For the text-containing cell, return its midpoint in (X, Y) coordinate format. 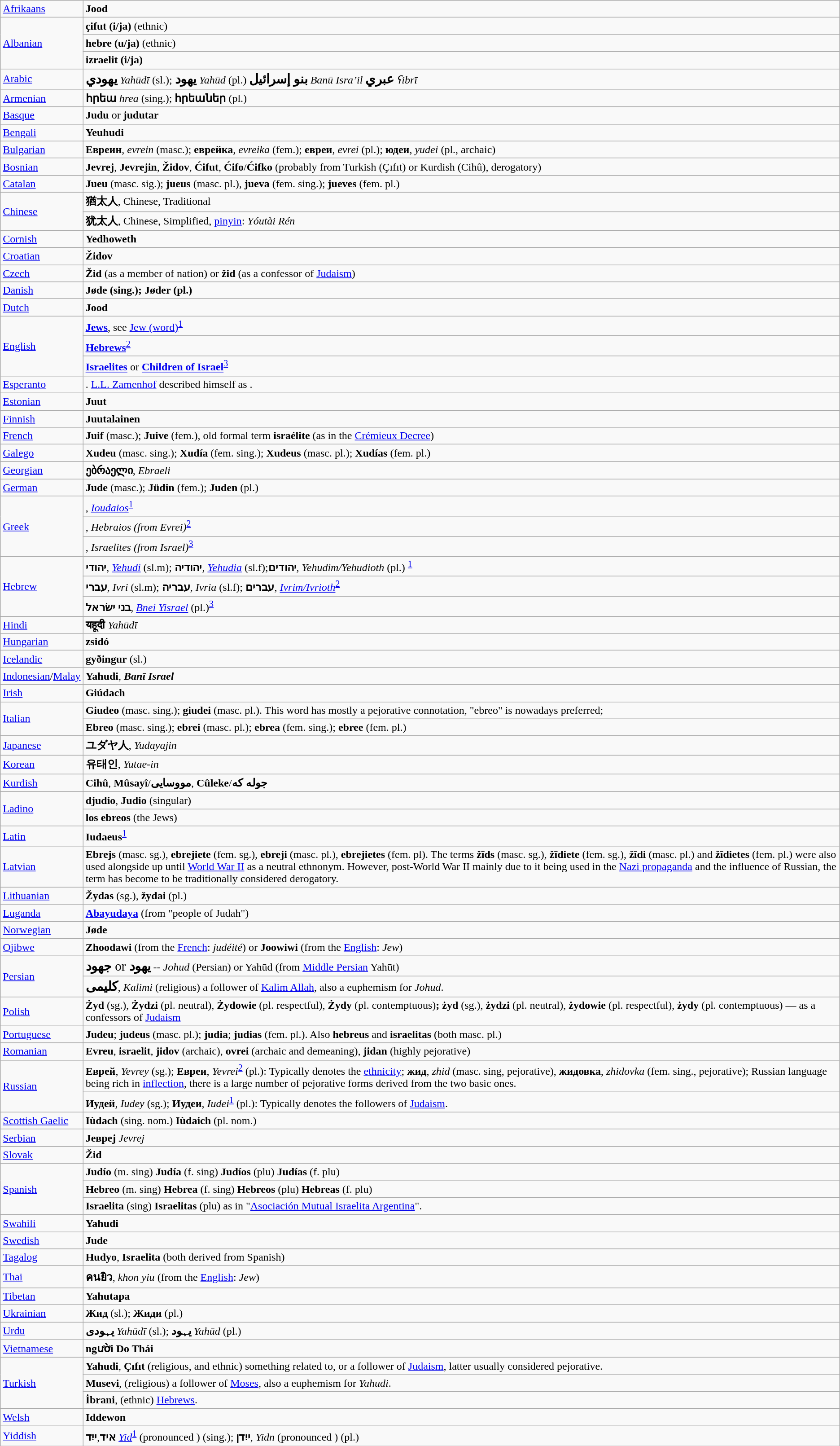
Juutalainen (461, 419)
يهودي Yahūdī (sl.); يهود Yahūd (pl.) بنو إسرائيل Banū Isra’il عبري ʕibrī (461, 79)
Hebrews2 (461, 346)
Giúdach (461, 693)
Iudaeus1 (461, 836)
Japanese (42, 745)
犹太人, Chinese, Simplified, pinyin: Yóutài Rén (461, 221)
Juut (461, 402)
Cornish (42, 239)
Židov (461, 256)
איד,ייִד Yid1 (pronounced ) (sing.); ייִדן, Yidn (pronounced ) (pl.) (461, 1436)
Bosnian (42, 167)
German (42, 488)
Latvian (42, 867)
. L.L. Zamenhof described himself as . (461, 385)
Yiddish (42, 1436)
Yahudi (461, 1223)
Iùdach (sing. nom.) Iùdaich (pl. nom.) (461, 1121)
los ebreos (the Jews) (461, 817)
Luganda (42, 913)
người Do Thái (461, 1349)
Jude (461, 1240)
עברי, Ivri (sl.m); עבריה, Ivria (sl.f); עברים, Ivrim/Ivrioth2 (461, 586)
Yeuhudi (461, 132)
Arabic (42, 79)
Serbian (42, 1138)
Judu or judutar (461, 115)
Žid (as a member of nation) or žid (as a confessor of Judaism) (461, 273)
, Israelites (from Israel)3 (461, 547)
Esperanto (42, 385)
Kurdish (42, 783)
Jude (masc.); Jüdin (fem.); Juden (pl.) (461, 488)
Giudeo (masc. sing.); giudei (masc. pl.). This word has mostly a pejorative connotation, "ebreo" is nowadays preferred; (461, 710)
猶太人, Chinese, Traditional (461, 202)
Žid (461, 1155)
հրեա hrea (sing.); հրեաներ (pl.) (461, 98)
Danish (42, 290)
Jøde (sing.); Jøder (pl.) (461, 290)
Korean (42, 765)
کلیمی, Kalimi (religious) a follower of Kalim Allah, also a euphemism for Johud. (461, 986)
Tagalog (42, 1257)
Евреин, evrein (masc.); еврейка, evreika (fem.); евреи, evrei (pl.); юдеи, yudei (pl., archaic) (461, 149)
คนยิว, khon yiu (from the English: Jew) (461, 1277)
Iddewon (461, 1417)
Jews, see Jew (word)1 (461, 326)
Jøde (461, 930)
Croatian (42, 256)
Vietnamese (42, 1349)
Israelita (sing) Israelitas (plu) as in "Asociación Mutual Israelita Argentina". (461, 1206)
Lithuanian (42, 896)
ებრაელი, Ebraeli (461, 470)
Bengali (42, 132)
جهود or يهود -- Johud (Persian) or Yahūd (from Middle Persian Yahūt) (461, 966)
Scottish Gaelic (42, 1121)
Thai (42, 1277)
zsidó (461, 642)
Urdu (42, 1331)
Persian (42, 976)
Indonesian/Malay (42, 676)
hebre (u/ja) (ethnic) (461, 43)
Ukrainian (42, 1314)
Catalan (42, 184)
çifut (i/ja) (ethnic) (461, 26)
Жид (sl.); Жиди (pl.) (461, 1314)
Norwegian (42, 930)
Evreu, israelit, jidov (archaic), ovrei (archaic and demeaning), jidan (highly pejorative) (461, 1051)
Ladino (42, 809)
Slovak (42, 1155)
Irish (42, 693)
Greek (42, 526)
Armenian (42, 98)
Yahudi, Banī Israel (461, 676)
Jueu (masc. sig.); jueus (masc. pl.), jueva (fem. sing.); jueves (fem. pl.) (461, 184)
Galego (42, 453)
유태인, Yutae-in (461, 765)
gyðingur (sl.) (461, 659)
בני ישׂראל, Bnei Yisrael (pl.)3 (461, 606)
French (42, 436)
Yahudi, Çıfıt (religious, and ethnic) something related to, or a follower of Judaism, latter usually considered pejorative. (461, 1366)
Hebrew (42, 586)
Hungarian (42, 642)
Jevrej, Jevrejin, Židov, Ćifut, Ćifo/Ćifko (probably from Turkish (Çıfıt) or Kurdish (Cihû), derogatory) (461, 167)
Swedish (42, 1240)
Finnish (42, 419)
Hebreo (m. sing) Hebrea (f. sing) Hebreos (plu) Hebreas (f. plu) (461, 1189)
Judeu; judeus (masc. pl.); judia; judias (fem. pl.). Also hebreus and israelitas (both masc. pl.) (461, 1034)
, Hebraios (from Evrei)2 (461, 526)
Ebreo (masc. sing.); ebrei (masc. pl.); ebrea (fem. sing.); ebree (fem. pl.) (461, 727)
Israelites or Children of Israel3 (461, 366)
Dutch (42, 308)
Welsh (42, 1417)
یہودی Yahūdī (sl.); یہود Yahūd (pl.) (461, 1331)
Albanian (42, 43)
Јевреј Jevrej (461, 1138)
Turkish (42, 1383)
Latin (42, 836)
Basque (42, 115)
Yedhoweth (461, 239)
Judío (m. sing) Judía (f. sing) Judíos (plu) Judías (f. plu) (461, 1172)
Romanian (42, 1051)
Musevi, (religious) a follower of Moses, also a euphemism for Yahudi. (461, 1383)
Zhoodawi (from the French: judéité) or Joowiwi (from the English: Jew) (461, 947)
Russian (42, 1086)
Bulgarian (42, 149)
यहूदी Yahūdī (461, 625)
İbrani, (ethnic) Hebrews. (461, 1400)
Yahutapa (461, 1296)
Afrikaans (42, 9)
Italian (42, 719)
Polish (42, 1011)
Hudyo, Israelita (both derived from Spanish) (461, 1257)
Xudeu (masc. sing.); Xudía (fem. sing.); Xudeus (masc. pl.); Xudías (fem. pl.) (461, 453)
Cihû, Mûsayî/مووسایی, Cûleke/جوله که (461, 783)
Ojibwe (42, 947)
יהודי, Yehudi (sl.m); יהודיה, Yehudia (sl.f);יהודים, Yehudim/Yehudioth (pl.) 1 (461, 567)
Spanish (42, 1189)
Žydas (sg.), žydai (pl.) (461, 896)
Juif (masc.); Juive (fem.), old formal term israélite (as in the Crémieux Decree) (461, 436)
ユダヤ人, Yudayajin (461, 745)
Portuguese (42, 1034)
Swahili (42, 1223)
djudio, Judio (singular) (461, 800)
Estonian (42, 402)
English (42, 346)
Abayudaya (from "people of Judah") (461, 913)
Georgian (42, 470)
Tibetan (42, 1296)
Иудей, Iudey (sg.); Иудеи, Iudei1 (pl.): Typically denotes the followers of Judaism. (461, 1103)
, Ioudaios1 (461, 506)
Czech (42, 273)
izraelit (i/ja) (461, 60)
Chinese (42, 211)
Icelandic (42, 659)
Hindi (42, 625)
